Find where the given text appears and provide that cell's center as (X, Y) coordinate. 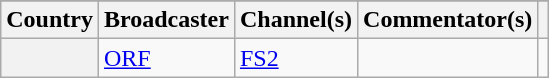
Channel(s) (296, 20)
ORF (166, 58)
Commentator(s) (448, 20)
FS2 (296, 58)
Broadcaster (166, 20)
Country (50, 20)
